Find where the given text appears and provide that cell's center as (x, y) coordinate. 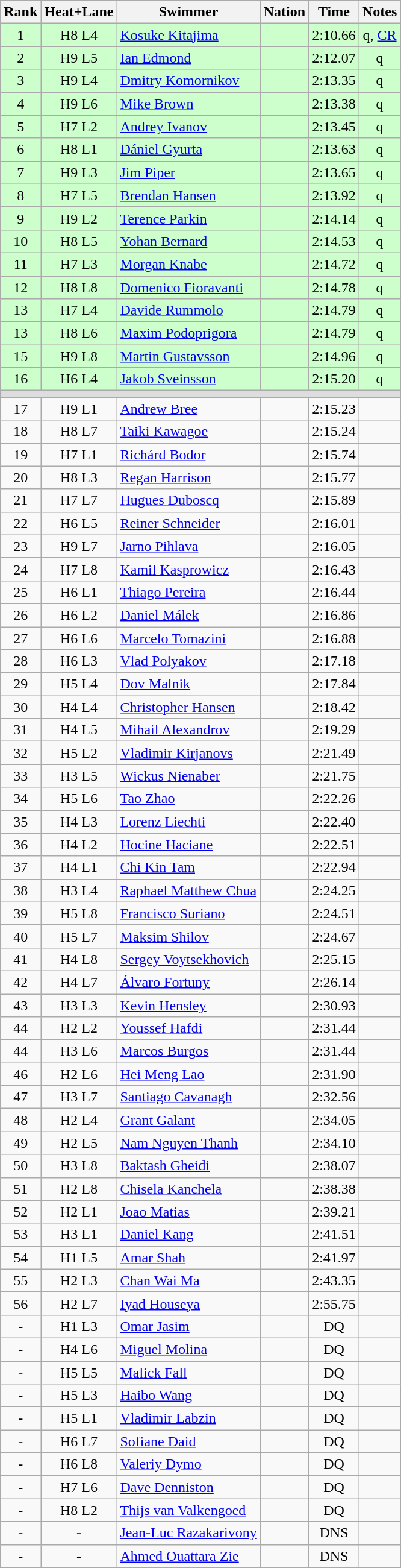
2:17.84 (334, 684)
19 (20, 455)
2:22.51 (334, 845)
2:19.29 (334, 730)
H9 L6 (79, 104)
Raphael Matthew Chua (188, 890)
H2 L6 (79, 1074)
2:13.45 (334, 127)
Maksim Shilov (188, 936)
H7 L4 (79, 310)
H3 L1 (79, 1235)
Jarno Pihlava (188, 546)
Joao Matias (188, 1212)
Dániel Gyurta (188, 150)
47 (20, 1097)
5 (20, 127)
42 (20, 982)
Chisela Kanchela (188, 1189)
2:55.75 (334, 1303)
54 (20, 1258)
H9 L4 (79, 81)
H7 L5 (79, 195)
2:15.23 (334, 409)
4 (20, 104)
Time (334, 12)
H3 L5 (79, 776)
Jim Piper (188, 172)
Baktash Gheidi (188, 1166)
Daniel Málek (188, 615)
2:10.66 (334, 35)
H3 L6 (79, 1051)
H3 L4 (79, 890)
2:13.35 (334, 81)
H2 L1 (79, 1212)
2:34.10 (334, 1143)
11 (20, 264)
H4 L5 (79, 730)
29 (20, 684)
Andrey Ivanov (188, 127)
Lorenz Liechti (188, 822)
2:15.74 (334, 455)
H4 L7 (79, 982)
H8 L3 (79, 477)
2:15.77 (334, 477)
H7 L7 (79, 500)
2:31.90 (334, 1074)
H6 L2 (79, 615)
2:14.53 (334, 241)
Chan Wai Ma (188, 1280)
H9 L3 (79, 172)
Domenico Fioravanti (188, 288)
H2 L8 (79, 1189)
41 (20, 959)
H8 L1 (79, 150)
H8 L7 (79, 432)
H6 L1 (79, 592)
H5 L6 (79, 799)
Youssef Hafdi (188, 1028)
Regan Harrison (188, 477)
1 (20, 35)
H8 L8 (79, 288)
H6 L5 (79, 523)
H7 L6 (79, 1487)
40 (20, 936)
Marcelo Tomazini (188, 638)
6 (20, 150)
Dave Denniston (188, 1487)
18 (20, 432)
39 (20, 913)
25 (20, 592)
17 (20, 409)
Daniel Kang (188, 1235)
H9 L1 (79, 409)
Terence Parkin (188, 218)
2:26.14 (334, 982)
2:15.24 (334, 432)
2:14.14 (334, 218)
Miguel Molina (188, 1349)
Davide Rummolo (188, 310)
Álvaro Fortuny (188, 982)
Richárd Bodor (188, 455)
Jean-Luc Razakarivony (188, 1533)
2:18.42 (334, 707)
2:15.20 (334, 379)
Sofiane Daid (188, 1441)
Thijs van Valkengoed (188, 1510)
H4 L8 (79, 959)
2:16.01 (334, 523)
49 (20, 1143)
50 (20, 1166)
Swimmer (188, 12)
Omar Jasim (188, 1326)
H7 L2 (79, 127)
Morgan Knabe (188, 264)
16 (20, 379)
H9 L7 (79, 546)
2:34.05 (334, 1120)
2:14.72 (334, 264)
8 (20, 195)
Maxim Podoprigora (188, 333)
2:16.05 (334, 546)
46 (20, 1074)
H4 L6 (79, 1349)
23 (20, 546)
H4 L3 (79, 822)
9 (20, 218)
21 (20, 500)
H2 L4 (79, 1120)
H2 L7 (79, 1303)
27 (20, 638)
H7 L3 (79, 264)
2:21.75 (334, 776)
28 (20, 661)
Amar Shah (188, 1258)
38 (20, 890)
Santiago Cavanagh (188, 1097)
Mihail Alexandrov (188, 730)
2:38.38 (334, 1189)
H5 L2 (79, 753)
Francisco Suriano (188, 913)
2:25.15 (334, 959)
H4 L2 (79, 845)
2:22.40 (334, 822)
2:14.96 (334, 356)
Mike Brown (188, 104)
2:14.78 (334, 288)
2:21.49 (334, 753)
H2 L3 (79, 1280)
52 (20, 1212)
2:12.07 (334, 58)
2:43.35 (334, 1280)
Kevin Hensley (188, 1005)
Grant Galant (188, 1120)
Nam Nguyen Thanh (188, 1143)
26 (20, 615)
2:17.18 (334, 661)
2:24.67 (334, 936)
2:16.86 (334, 615)
Christopher Hansen (188, 707)
53 (20, 1235)
Dmitry Komornikov (188, 81)
H1 L5 (79, 1258)
H4 L1 (79, 867)
Sergey Voytsekhovich (188, 959)
24 (20, 569)
Jakob Sveinsson (188, 379)
Haibo Wang (188, 1396)
Vlad Polyakov (188, 661)
H5 L3 (79, 1396)
Hugues Duboscq (188, 500)
Notes (379, 12)
H8 L2 (79, 1510)
2:13.65 (334, 172)
H6 L7 (79, 1441)
q, CR (379, 35)
2:16.44 (334, 592)
2:41.51 (334, 1235)
2:24.25 (334, 890)
22 (20, 523)
Nation (284, 12)
2:39.21 (334, 1212)
H5 L7 (79, 936)
H9 L2 (79, 218)
H6 L4 (79, 379)
36 (20, 845)
H6 L6 (79, 638)
37 (20, 867)
H6 L3 (79, 661)
Ian Edmond (188, 58)
31 (20, 730)
H5 L4 (79, 684)
51 (20, 1189)
2:13.38 (334, 104)
Valeriy Dymo (188, 1464)
2:30.93 (334, 1005)
Andrew Bree (188, 409)
Heat+Lane (79, 12)
Yohan Bernard (188, 241)
Rank (20, 12)
10 (20, 241)
H6 L8 (79, 1464)
H3 L7 (79, 1097)
2:13.63 (334, 150)
Wickus Nienaber (188, 776)
Chi Kin Tam (188, 867)
2:32.56 (334, 1097)
H2 L5 (79, 1143)
Hocine Haciane (188, 845)
Kamil Kasprowicz (188, 569)
30 (20, 707)
48 (20, 1120)
Iyad Houseya (188, 1303)
2:13.92 (334, 195)
7 (20, 172)
15 (20, 356)
2:41.97 (334, 1258)
H8 L6 (79, 333)
Martin Gustavsson (188, 356)
12 (20, 288)
Tao Zhao (188, 799)
20 (20, 477)
Reiner Schneider (188, 523)
Hei Meng Lao (188, 1074)
56 (20, 1303)
Vladimir Labzin (188, 1418)
2:38.07 (334, 1166)
H4 L4 (79, 707)
2:16.88 (334, 638)
H7 L8 (79, 569)
Malick Fall (188, 1373)
Taiki Kawagoe (188, 432)
2:16.43 (334, 569)
H1 L3 (79, 1326)
2:22.94 (334, 867)
3 (20, 81)
34 (20, 799)
H5 L5 (79, 1373)
2 (20, 58)
35 (20, 822)
H9 L5 (79, 58)
Brendan Hansen (188, 195)
H7 L1 (79, 455)
Dov Malnik (188, 684)
H9 L8 (79, 356)
H3 L3 (79, 1005)
43 (20, 1005)
2:22.26 (334, 799)
33 (20, 776)
2:15.89 (334, 500)
Thiago Pereira (188, 592)
H3 L8 (79, 1166)
H5 L8 (79, 913)
Ahmed Ouattara Zie (188, 1556)
32 (20, 753)
2:24.51 (334, 913)
H8 L4 (79, 35)
Kosuke Kitajima (188, 35)
H2 L2 (79, 1028)
Marcos Burgos (188, 1051)
H5 L1 (79, 1418)
55 (20, 1280)
Vladimir Kirjanovs (188, 753)
H8 L5 (79, 241)
